From the cell containing the given text, extract its center point as [x, y] coordinate. 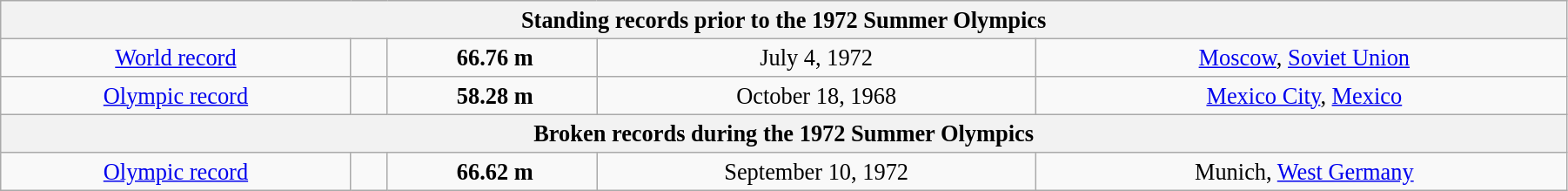
66.62 m [492, 172]
Mexico City, Mexico [1302, 95]
Moscow, Soviet Union [1302, 58]
Broken records during the 1972 Summer Olympics [784, 133]
October 18, 1968 [816, 95]
September 10, 1972 [816, 172]
58.28 m [492, 95]
July 4, 1972 [816, 58]
Standing records prior to the 1972 Summer Olympics [784, 19]
66.76 m [492, 58]
Munich, West Germany [1302, 172]
World record [176, 58]
